Detect which cell encompasses the target text, then output its (x, y) center coordinate. 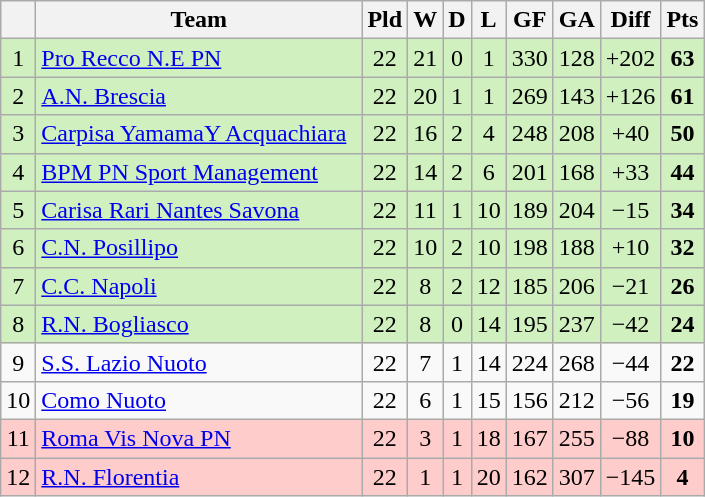
24 (682, 324)
224 (530, 362)
201 (530, 172)
D (457, 20)
BPM PN Sport Management (199, 172)
Pro Recco N.E PN (199, 58)
195 (530, 324)
237 (576, 324)
143 (576, 96)
R.N. Bogliasco (199, 324)
GF (530, 20)
A.N. Brescia (199, 96)
156 (530, 400)
19 (682, 400)
C.C. Napoli (199, 286)
−88 (630, 438)
Team (199, 20)
44 (682, 172)
255 (576, 438)
Como Nuoto (199, 400)
−145 (630, 477)
Pld (385, 20)
−15 (630, 210)
+202 (630, 58)
189 (530, 210)
32 (682, 248)
Diff (630, 20)
Carisa Rari Nantes Savona (199, 210)
185 (530, 286)
162 (530, 477)
34 (682, 210)
248 (530, 134)
307 (576, 477)
5 (18, 210)
198 (530, 248)
16 (426, 134)
168 (576, 172)
+126 (630, 96)
330 (530, 58)
63 (682, 58)
L (488, 20)
26 (682, 286)
−21 (630, 286)
+10 (630, 248)
GA (576, 20)
+33 (630, 172)
21 (426, 58)
+40 (630, 134)
269 (530, 96)
−44 (630, 362)
W (426, 20)
204 (576, 210)
208 (576, 134)
167 (530, 438)
15 (488, 400)
128 (576, 58)
Pts (682, 20)
R.N. Florentia (199, 477)
50 (682, 134)
Carpisa YamamaY Acquachiara (199, 134)
61 (682, 96)
18 (488, 438)
268 (576, 362)
−42 (630, 324)
212 (576, 400)
9 (18, 362)
188 (576, 248)
S.S. Lazio Nuoto (199, 362)
C.N. Posillipo (199, 248)
206 (576, 286)
−56 (630, 400)
Roma Vis Nova PN (199, 438)
